Determine the (x, y) coordinate at the center of the cell enclosing the given text.  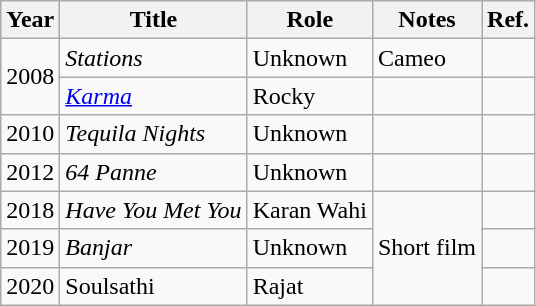
Notes (426, 20)
Karma (154, 96)
Title (154, 20)
2019 (30, 248)
2020 (30, 286)
Soulsathi (154, 286)
Tequila Nights (154, 134)
Stations (154, 58)
Cameo (426, 58)
Year (30, 20)
Short film (426, 248)
Have You Met You (154, 210)
2008 (30, 77)
2012 (30, 172)
Karan Wahi (310, 210)
2018 (30, 210)
Rajat (310, 286)
Role (310, 20)
64 Panne (154, 172)
Ref. (508, 20)
2010 (30, 134)
Rocky (310, 96)
Banjar (154, 248)
